Return the [X, Y] coordinate for the center point of the cell that contains the specified text.  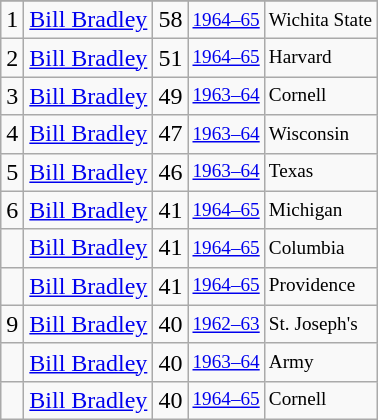
Providence [320, 286]
49 [170, 96]
Columbia [320, 248]
Wisconsin [320, 134]
Army [320, 362]
1 [12, 20]
58 [170, 20]
2 [12, 58]
51 [170, 58]
6 [12, 210]
1962–63 [226, 324]
5 [12, 172]
4 [12, 134]
Harvard [320, 58]
Wichita State [320, 20]
3 [12, 96]
9 [12, 324]
47 [170, 134]
Texas [320, 172]
Michigan [320, 210]
46 [170, 172]
St. Joseph's [320, 324]
